Determine the [x, y] coordinate at the center of the cell enclosing the given text.  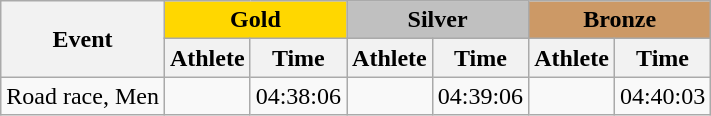
Road race, Men [83, 96]
Silver [438, 20]
04:38:06 [298, 96]
Bronze [620, 20]
04:39:06 [480, 96]
Gold [255, 20]
04:40:03 [662, 96]
Event [83, 39]
